Search for the cell housing the specified text and yield its [x, y] center coordinate. 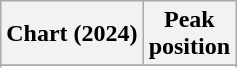
Chart (2024) [72, 34]
Peakposition [189, 34]
